Locate the cell with the specified text and output its (X, Y) center coordinate. 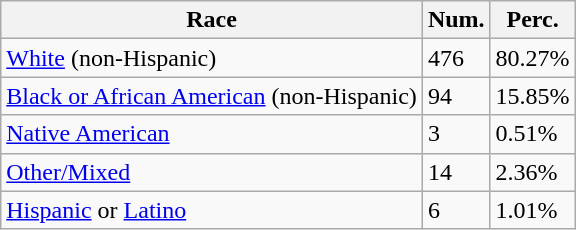
2.36% (532, 172)
Race (212, 20)
Native American (212, 134)
94 (456, 96)
White (non-Hispanic) (212, 58)
6 (456, 210)
Perc. (532, 20)
Num. (456, 20)
15.85% (532, 96)
0.51% (532, 134)
Hispanic or Latino (212, 210)
Other/Mixed (212, 172)
1.01% (532, 210)
14 (456, 172)
3 (456, 134)
80.27% (532, 58)
Black or African American (non-Hispanic) (212, 96)
476 (456, 58)
